Extract the [x, y] coordinate from the center of the cell holding the provided text.  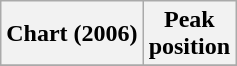
Peak position [189, 34]
Chart (2006) [72, 34]
